Search for the cell housing the specified text and yield its [x, y] center coordinate. 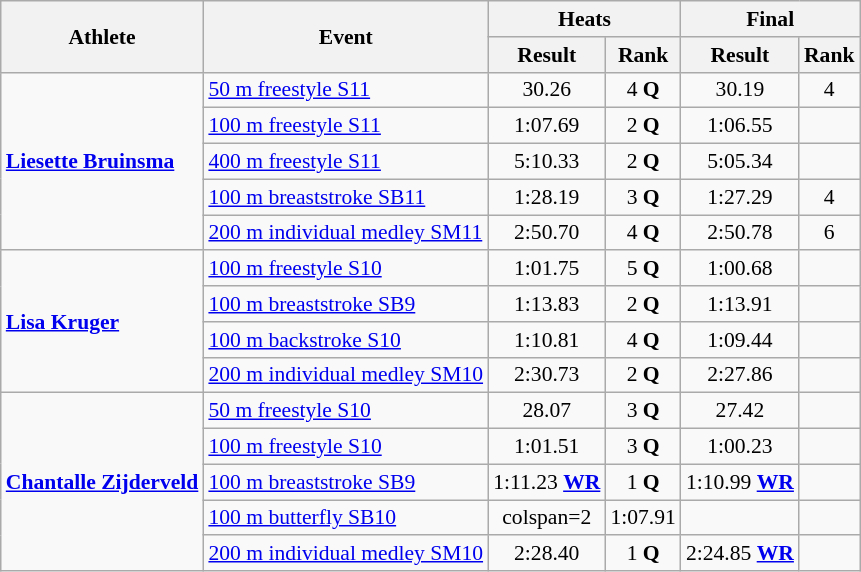
Athlete [102, 36]
1:27.29 [740, 197]
1:10.81 [546, 340]
2:27.86 [740, 375]
100 m breaststroke SB11 [346, 197]
1:11.23 WR [546, 482]
Heats [584, 19]
Final [770, 19]
100 m freestyle S11 [346, 126]
1:09.44 [740, 340]
5:10.33 [546, 162]
1:06.55 [740, 126]
200 m individual medley SM11 [346, 233]
6 [830, 233]
1:00.23 [740, 447]
5:05.34 [740, 162]
1:07.69 [546, 126]
colspan=2 [546, 518]
1:01.75 [546, 269]
2:50.78 [740, 233]
400 m freestyle S11 [346, 162]
2:30.73 [546, 375]
Chantalle Zijderveld [102, 482]
2:24.85 WR [740, 554]
30.26 [546, 90]
1:07.91 [642, 518]
1:00.68 [740, 269]
2:50.70 [546, 233]
2:28.40 [546, 554]
28.07 [546, 411]
Event [346, 36]
1:28.19 [546, 197]
50 m freestyle S11 [346, 90]
Liesette Bruinsma [102, 161]
Lisa Kruger [102, 322]
30.19 [740, 90]
100 m butterfly SB10 [346, 518]
27.42 [740, 411]
100 m backstroke S10 [346, 340]
50 m freestyle S10 [346, 411]
1:13.91 [740, 304]
1:01.51 [546, 447]
1:13.83 [546, 304]
1:10.99 WR [740, 482]
5 Q [642, 269]
